Return the [X, Y] coordinate for the center point of the cell that contains the specified text.  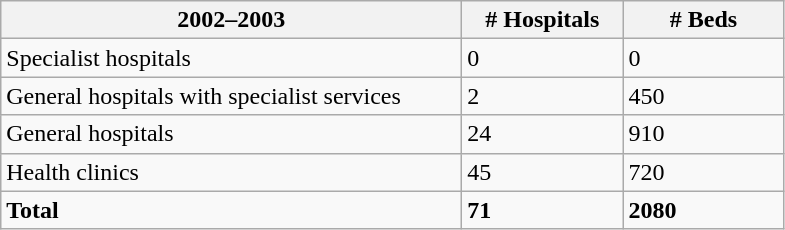
2080 [704, 210]
24 [542, 134]
2002–2003 [232, 20]
General hospitals [232, 134]
General hospitals with specialist services [232, 96]
# Beds [704, 20]
Total [232, 210]
910 [704, 134]
720 [704, 172]
71 [542, 210]
# Hospitals [542, 20]
Specialist hospitals [232, 58]
45 [542, 172]
2 [542, 96]
450 [704, 96]
Health clinics [232, 172]
